Detect which cell encompasses the target text, then output its [X, Y] center coordinate. 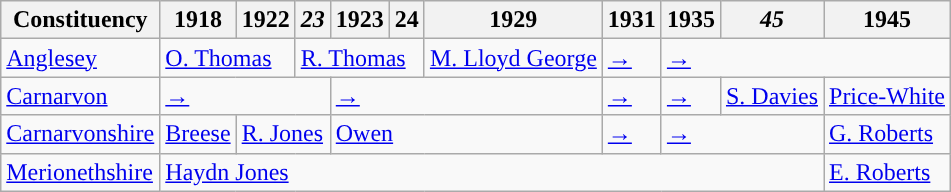
S. Davies [772, 96]
E. Roberts [888, 172]
1918 [198, 20]
Price-White [888, 96]
Haydn Jones [492, 172]
Carnarvonshire [80, 134]
O. Thomas [228, 58]
1922 [266, 20]
23 [312, 20]
M. Lloyd George [513, 58]
Constituency [80, 20]
1931 [632, 20]
G. Roberts [888, 134]
1929 [513, 20]
Owen [466, 134]
Merionethshire [80, 172]
1923 [360, 20]
1945 [888, 20]
Carnarvon [80, 96]
1935 [690, 20]
45 [772, 20]
Breese [198, 134]
R. Jones [283, 134]
24 [406, 20]
R. Thomas [360, 58]
Anglesey [80, 58]
